Pinpoint the cell where the given text exists, returning its [x, y] midpoint coordinate. 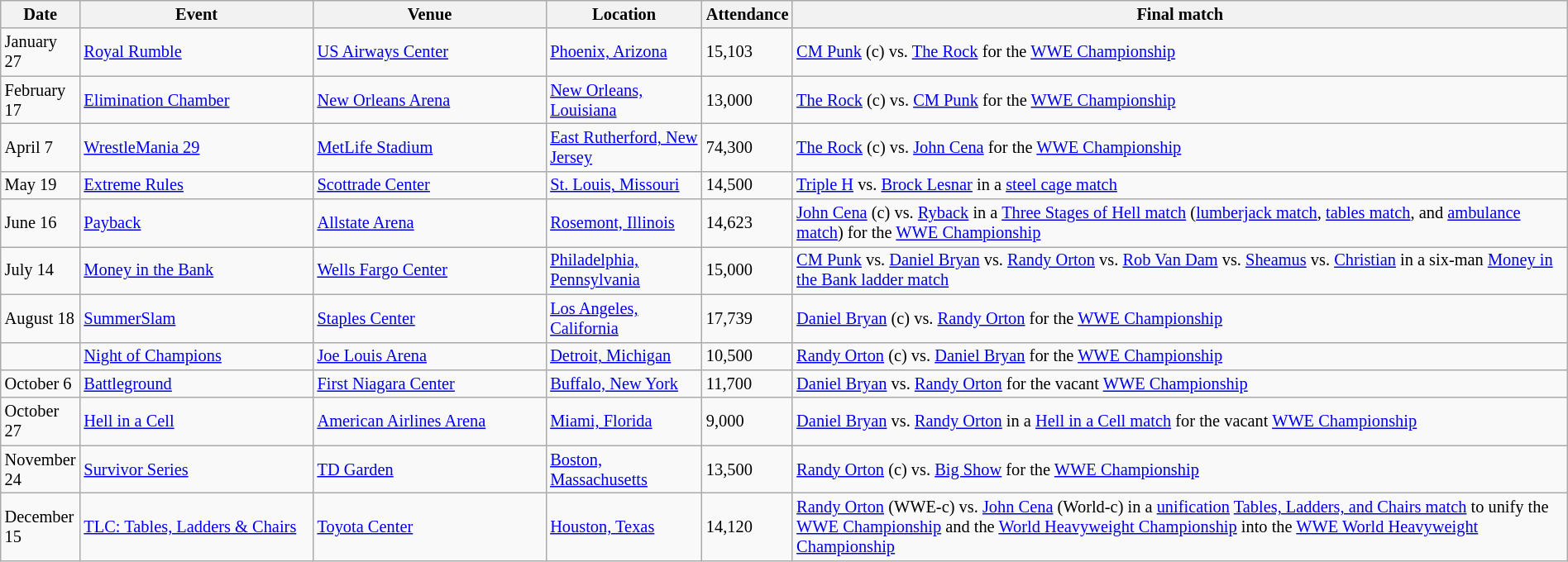
Night of Champions [196, 356]
Wells Fargo Center [430, 270]
17,739 [748, 318]
New Orleans, Louisiana [624, 100]
April 7 [41, 147]
Phoenix, Arizona [624, 52]
15,000 [748, 270]
74,300 [748, 147]
13,000 [748, 100]
WrestleMania 29 [196, 147]
Staples Center [430, 318]
Boston, Massachusetts [624, 469]
Payback [196, 223]
The Rock (c) vs. John Cena for the WWE Championship [1179, 147]
CM Punk vs. Daniel Bryan vs. Randy Orton vs. Rob Van Dam vs. Sheamus vs. Christian in a six-man Money in the Bank ladder match [1179, 270]
Buffalo, New York [624, 383]
SummerSlam [196, 318]
First Niagara Center [430, 383]
American Airlines Arena [430, 421]
Date [41, 14]
14,623 [748, 223]
St. Louis, Missouri [624, 185]
Money in the Bank [196, 270]
Daniel Bryan vs. Randy Orton in a Hell in a Cell match for the vacant WWE Championship [1179, 421]
December 15 [41, 526]
Attendance [748, 14]
Elimination Chamber [196, 100]
East Rutherford, New Jersey [624, 147]
US Airways Center [430, 52]
Extreme Rules [196, 185]
Los Angeles, California [624, 318]
November 24 [41, 469]
New Orleans Arena [430, 100]
Randy Orton (c) vs. Daniel Bryan for the WWE Championship [1179, 356]
TD Garden [430, 469]
The Rock (c) vs. CM Punk for the WWE Championship [1179, 100]
13,500 [748, 469]
Scottrade Center [430, 185]
January 27 [41, 52]
Detroit, Michigan [624, 356]
Hell in a Cell [196, 421]
Allstate Arena [430, 223]
15,103 [748, 52]
Location [624, 14]
October 6 [41, 383]
Randy Orton (c) vs. Big Show for the WWE Championship [1179, 469]
CM Punk (c) vs. The Rock for the WWE Championship [1179, 52]
May 19 [41, 185]
October 27 [41, 421]
Rosemont, Illinois [624, 223]
Daniel Bryan vs. Randy Orton for the vacant WWE Championship [1179, 383]
Battleground [196, 383]
10,500 [748, 356]
August 18 [41, 318]
February 17 [41, 100]
Venue [430, 14]
Survivor Series [196, 469]
Event [196, 14]
Miami, Florida [624, 421]
Daniel Bryan (c) vs. Randy Orton for the WWE Championship [1179, 318]
June 16 [41, 223]
July 14 [41, 270]
Royal Rumble [196, 52]
Philadelphia, Pennsylvania [624, 270]
14,500 [748, 185]
14,120 [748, 526]
Triple H vs. Brock Lesnar in a steel cage match [1179, 185]
9,000 [748, 421]
Houston, Texas [624, 526]
John Cena (c) vs. Ryback in a Three Stages of Hell match (lumberjack match, tables match, and ambulance match) for the WWE Championship [1179, 223]
Joe Louis Arena [430, 356]
Final match [1179, 14]
Toyota Center [430, 526]
TLC: Tables, Ladders & Chairs [196, 526]
MetLife Stadium [430, 147]
11,700 [748, 383]
